Extract the [x, y] coordinate from the center of the cell holding the provided text.  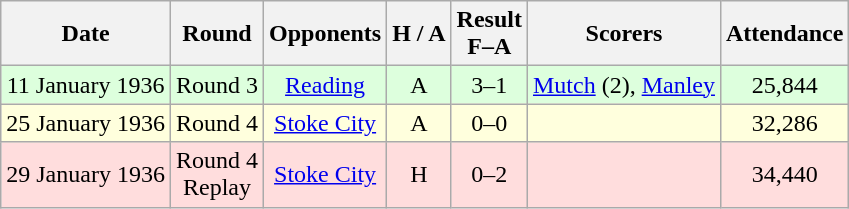
0–2 [489, 174]
32,286 [784, 123]
0–0 [489, 123]
Opponents [326, 34]
29 January 1936 [86, 174]
Round 4Replay [216, 174]
25 January 1936 [86, 123]
34,440 [784, 174]
25,844 [784, 85]
Date [86, 34]
H [419, 174]
Mutch (2), Manley [624, 85]
Round 3 [216, 85]
Attendance [784, 34]
H / A [419, 34]
Round 4 [216, 123]
3–1 [489, 85]
ResultF–A [489, 34]
Reading [326, 85]
11 January 1936 [86, 85]
Scorers [624, 34]
Round [216, 34]
